Pinpoint the cell where the given text exists, returning its (X, Y) midpoint coordinate. 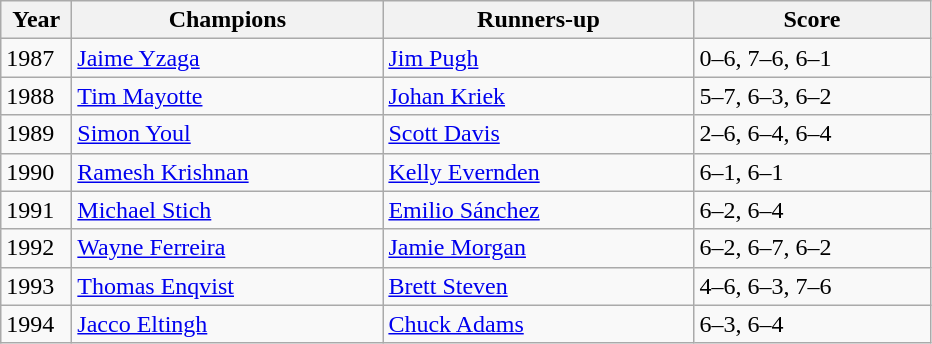
1989 (36, 134)
Jim Pugh (538, 58)
Simon Youl (228, 134)
1992 (36, 248)
1991 (36, 210)
1988 (36, 96)
Thomas Enqvist (228, 286)
2–6, 6–4, 6–4 (812, 134)
6–2, 6–4 (812, 210)
Ramesh Krishnan (228, 172)
Score (812, 20)
Runners-up (538, 20)
Jamie Morgan (538, 248)
Kelly Evernden (538, 172)
Jaime Yzaga (228, 58)
Year (36, 20)
Michael Stich (228, 210)
Jacco Eltingh (228, 324)
Wayne Ferreira (228, 248)
4–6, 6–3, 7–6 (812, 286)
0–6, 7–6, 6–1 (812, 58)
6–2, 6–7, 6–2 (812, 248)
Brett Steven (538, 286)
Tim Mayotte (228, 96)
Champions (228, 20)
Emilio Sánchez (538, 210)
Scott Davis (538, 134)
Chuck Adams (538, 324)
1987 (36, 58)
6–1, 6–1 (812, 172)
Johan Kriek (538, 96)
1990 (36, 172)
6–3, 6–4 (812, 324)
1993 (36, 286)
1994 (36, 324)
5–7, 6–3, 6–2 (812, 96)
